Pinpoint the cell where the given text exists, returning its [x, y] midpoint coordinate. 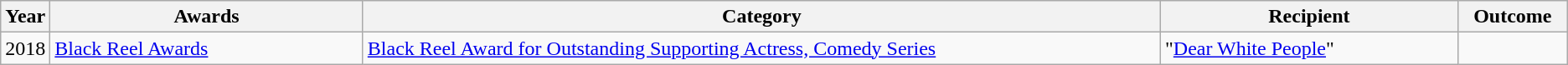
Recipient [1310, 17]
Black Reel Awards [206, 48]
Outcome [1513, 17]
"Dear White People" [1310, 48]
Black Reel Award for Outstanding Supporting Actress, Comedy Series [761, 48]
2018 [25, 48]
Year [25, 17]
Category [761, 17]
Awards [206, 17]
